Pinpoint the cell where the given text exists, returning its (x, y) midpoint coordinate. 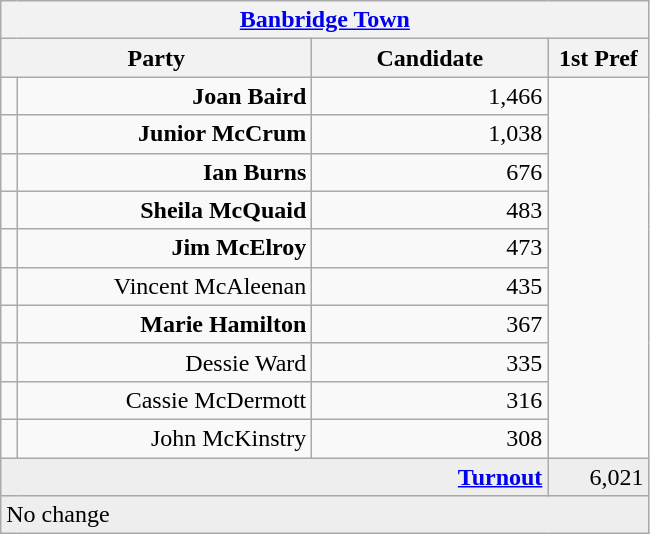
483 (430, 210)
1st Pref (598, 58)
Party (156, 58)
Vincent McAleenan (164, 286)
Cassie McDermott (164, 400)
473 (430, 248)
Turnout (274, 477)
1,038 (430, 134)
Sheila McQuaid (164, 210)
676 (430, 172)
Dessie Ward (164, 362)
308 (430, 438)
Ian Burns (164, 172)
435 (430, 286)
John McKinstry (164, 438)
316 (430, 400)
367 (430, 324)
Banbridge Town (325, 20)
Marie Hamilton (164, 324)
Joan Baird (164, 96)
6,021 (598, 477)
No change (325, 515)
1,466 (430, 96)
Candidate (430, 58)
Jim McElroy (164, 248)
Junior McCrum (164, 134)
335 (430, 362)
